Return [X, Y] of the center of cell containing provided text 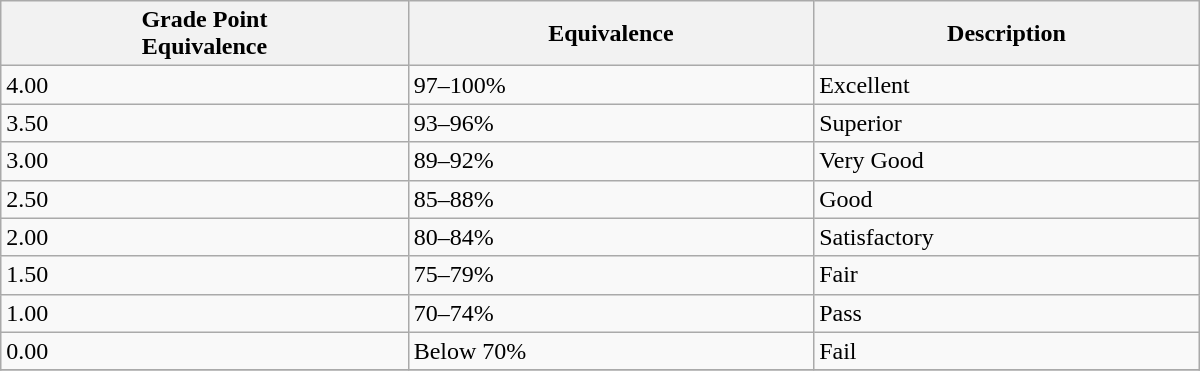
3.00 [204, 161]
2.50 [204, 199]
70–74% [610, 313]
Equivalence [610, 34]
1.50 [204, 275]
3.50 [204, 123]
Below 70% [610, 351]
Superior [1007, 123]
Excellent [1007, 85]
1.00 [204, 313]
Fail [1007, 351]
89–92% [610, 161]
97–100% [610, 85]
Very Good [1007, 161]
2.00 [204, 237]
85–88% [610, 199]
75–79% [610, 275]
Pass [1007, 313]
Grade PointEquivalence [204, 34]
93–96% [610, 123]
Fair [1007, 275]
Description [1007, 34]
0.00 [204, 351]
4.00 [204, 85]
80–84% [610, 237]
Satisfactory [1007, 237]
Good [1007, 199]
